Provide the (X, Y) coordinate of the cell's center where the given text is located.  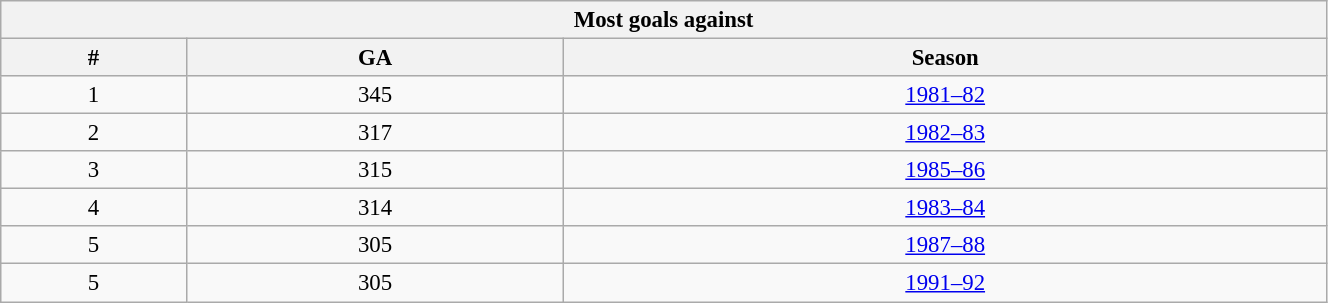
3 (94, 170)
GA (375, 58)
Season (946, 58)
1991–92 (946, 283)
2 (94, 133)
314 (375, 208)
345 (375, 95)
1987–88 (946, 245)
1 (94, 95)
# (94, 58)
4 (94, 208)
Most goals against (664, 20)
315 (375, 170)
1981–82 (946, 95)
1985–86 (946, 170)
1983–84 (946, 208)
1982–83 (946, 133)
317 (375, 133)
